Locate the cell with the specified text and output its [x, y] center coordinate. 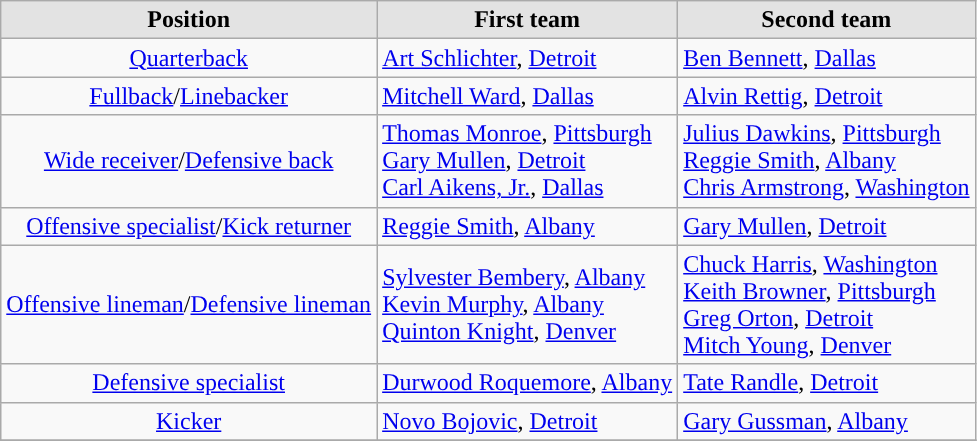
First team [528, 20]
Novo Bojovic, Detroit [528, 421]
Gary Mullen, Detroit [826, 226]
Gary Gussman, Albany [826, 421]
Mitchell Ward, Dallas [528, 96]
Julius Dawkins, PittsburghReggie Smith, AlbanyChris Armstrong, Washington [826, 161]
Ben Bennett, Dallas [826, 58]
Tate Randle, Detroit [826, 383]
Art Schlichter, Detroit [528, 58]
Offensive lineman/Defensive lineman [189, 304]
Thomas Monroe, PittsburghGary Mullen, DetroitCarl Aikens, Jr., Dallas [528, 161]
Alvin Rettig, Detroit [826, 96]
Offensive specialist/Kick returner [189, 226]
Wide receiver/Defensive back [189, 161]
Kicker [189, 421]
Sylvester Bembery, AlbanyKevin Murphy, AlbanyQuinton Knight, Denver [528, 304]
Durwood Roquemore, Albany [528, 383]
Chuck Harris, WashingtonKeith Browner, PittsburghGreg Orton, DetroitMitch Young, Denver [826, 304]
Fullback/Linebacker [189, 96]
Defensive specialist [189, 383]
Quarterback [189, 58]
Reggie Smith, Albany [528, 226]
Second team [826, 20]
Position [189, 20]
